For the text-containing cell, return its midpoint in (X, Y) coordinate format. 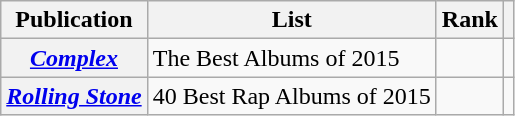
List (292, 20)
Rolling Stone (74, 96)
Complex (74, 58)
The Best Albums of 2015 (292, 58)
40 Best Rap Albums of 2015 (292, 96)
Publication (74, 20)
Rank (470, 20)
